Output the [X, Y] coordinate of the center of the cell containing the given text.  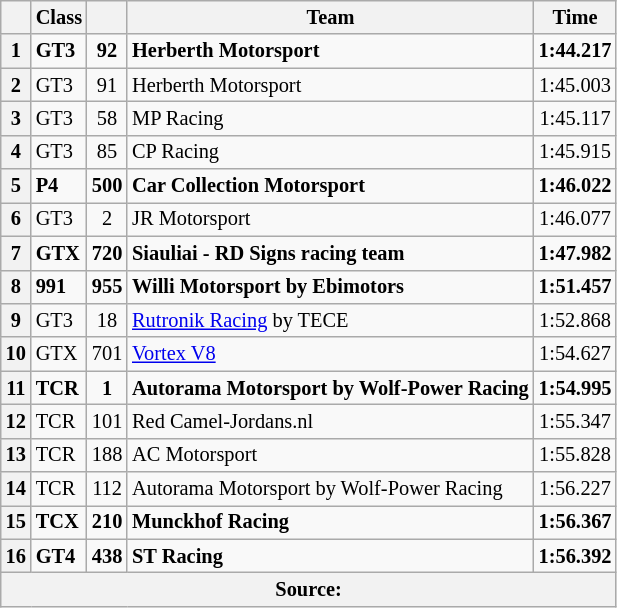
Class [59, 17]
Red Camel-Jordans.nl [330, 421]
3 [16, 118]
5 [16, 186]
92 [107, 51]
1:44.217 [576, 51]
1:46.022 [576, 186]
MP Racing [330, 118]
85 [107, 152]
1:55.347 [576, 421]
Vortex V8 [330, 354]
210 [107, 522]
14 [16, 489]
9 [16, 320]
JR Motorsport [330, 219]
1:45.915 [576, 152]
Team [330, 17]
58 [107, 118]
15 [16, 522]
1:47.982 [576, 253]
1:54.995 [576, 388]
991 [59, 287]
11 [16, 388]
CP Racing [330, 152]
1:54.627 [576, 354]
1:52.868 [576, 320]
16 [16, 556]
1:55.828 [576, 455]
7 [16, 253]
Willi Motorsport by Ebimotors [330, 287]
438 [107, 556]
500 [107, 186]
Source: [309, 589]
1:45.003 [576, 85]
Car Collection Motorsport [330, 186]
18 [107, 320]
1:51.457 [576, 287]
P4 [59, 186]
ST Racing [330, 556]
91 [107, 85]
1:56.392 [576, 556]
955 [107, 287]
112 [107, 489]
1:56.227 [576, 489]
6 [16, 219]
10 [16, 354]
Rutronik Racing by TECE [330, 320]
101 [107, 421]
1:56.367 [576, 522]
Munckhof Racing [330, 522]
1:46.077 [576, 219]
GT4 [59, 556]
13 [16, 455]
4 [16, 152]
720 [107, 253]
TCX [59, 522]
AC Motorsport [330, 455]
188 [107, 455]
1:45.117 [576, 118]
12 [16, 421]
Time [576, 17]
701 [107, 354]
8 [16, 287]
Siauliai - RD Signs racing team [330, 253]
